Scan for the cell matching the given text and deliver its [X, Y] coordinate at center. 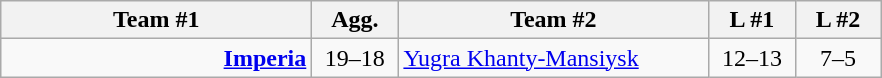
Imperia [156, 58]
Agg. [355, 20]
Team #2 [554, 20]
Team #1 [156, 20]
19–18 [355, 58]
L #2 [838, 20]
12–13 [752, 58]
7–5 [838, 58]
Yugra Khanty-Mansiysk [554, 58]
L #1 [752, 20]
